Determine the (x, y) coordinate at the center of the cell enclosing the given text.  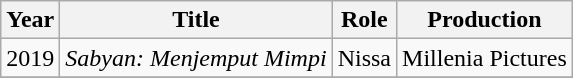
Millenia Pictures (485, 58)
Year (30, 20)
Role (364, 20)
Production (485, 20)
Title (196, 20)
2019 (30, 58)
Sabyan: Menjemput Mimpi (196, 58)
Nissa (364, 58)
